Pinpoint the cell where the given text exists, returning its (X, Y) midpoint coordinate. 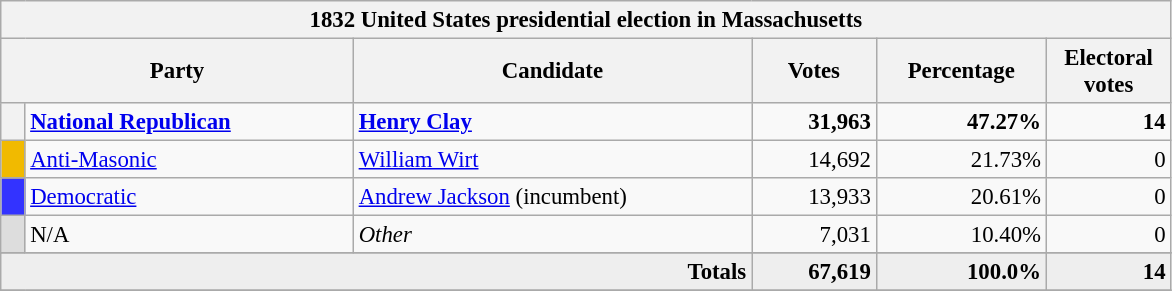
Electoral votes (1108, 72)
10.40% (961, 235)
National Republican (189, 122)
Candidate (552, 72)
Anti-Masonic (189, 160)
14 (1108, 122)
20.61% (961, 197)
Andrew Jackson (incumbent) (552, 197)
William Wirt (552, 160)
N/A (189, 235)
Other (552, 235)
13,933 (814, 197)
7,031 (814, 235)
Percentage (961, 72)
Democratic (189, 197)
21.73% (961, 160)
Henry Clay (552, 122)
Party (178, 72)
47.27% (961, 122)
1832 United States presidential election in Massachusetts (586, 20)
31,963 (814, 122)
14,692 (814, 160)
Votes (814, 72)
